Output the [x, y] coordinate of the center of the cell containing the given text.  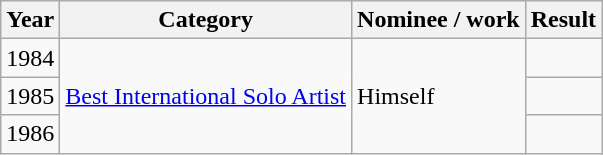
1984 [30, 58]
Category [206, 20]
Result [563, 20]
Himself [439, 96]
Nominee / work [439, 20]
1986 [30, 134]
Year [30, 20]
1985 [30, 96]
Best International Solo Artist [206, 96]
